Capture the cell that displays the provided text and extract its (X, Y) central coordinate. 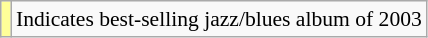
Indicates best-selling jazz/blues album of 2003 (219, 19)
